Provide the [x, y] coordinate of the cell's center where the given text is located.  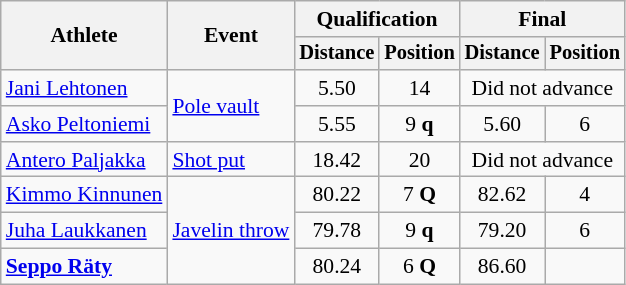
Juha Laukkanen [84, 231]
4 [585, 195]
Javelin throw [230, 230]
86.60 [502, 267]
Antero Paljakka [84, 160]
Athlete [84, 36]
6 Q [419, 267]
82.62 [502, 195]
20 [419, 160]
18.42 [336, 160]
79.20 [502, 231]
Event [230, 36]
Asko Peltoniemi [84, 124]
80.22 [336, 195]
79.78 [336, 231]
5.55 [336, 124]
Shot put [230, 160]
5.60 [502, 124]
Jani Lehtonen [84, 88]
5.50 [336, 88]
14 [419, 88]
7 Q [419, 195]
Qualification [376, 19]
Pole vault [230, 106]
Kimmo Kinnunen [84, 195]
Seppo Räty [84, 267]
80.24 [336, 267]
Final [542, 19]
